Output the (X, Y) coordinate of the center of the cell containing the given text.  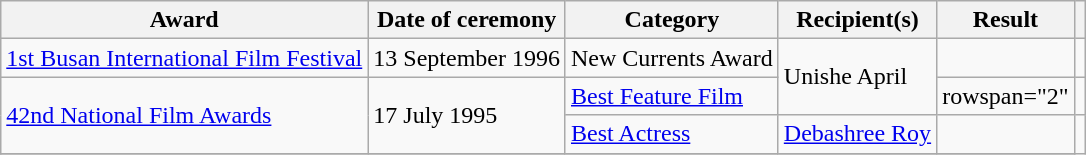
17 July 1995 (467, 115)
Award (184, 20)
New Currents Award (672, 58)
1st Busan International Film Festival (184, 58)
42nd National Film Awards (184, 115)
Result (1006, 20)
rowspan="2" (1006, 96)
13 September 1996 (467, 58)
Recipient(s) (857, 20)
Date of ceremony (467, 20)
Unishe April (857, 77)
Best Feature Film (672, 96)
Best Actress (672, 134)
Category (672, 20)
Debashree Roy (857, 134)
